Provide the (x, y) coordinate of the cell's center where the given text is located.  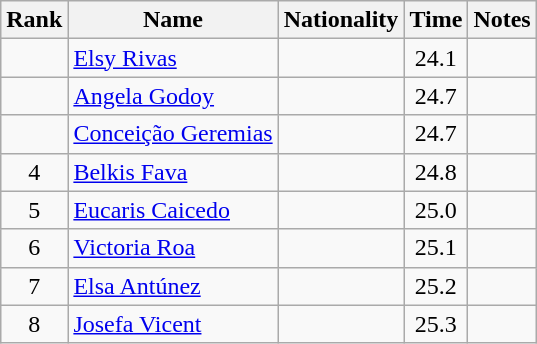
25.0 (436, 210)
24.8 (436, 172)
6 (34, 248)
25.3 (436, 324)
25.2 (436, 286)
4 (34, 172)
Notes (502, 20)
Conceição Geremias (173, 134)
Angela Godoy (173, 96)
8 (34, 324)
Elsa Antúnez (173, 286)
7 (34, 286)
Time (436, 20)
Name (173, 20)
5 (34, 210)
25.1 (436, 248)
Rank (34, 20)
Eucaris Caicedo (173, 210)
Josefa Vicent (173, 324)
Victoria Roa (173, 248)
Nationality (341, 20)
24.1 (436, 58)
Belkis Fava (173, 172)
Elsy Rivas (173, 58)
